Find where the given text appears and provide that cell's center as (X, Y) coordinate. 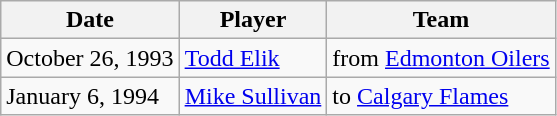
Mike Sullivan (253, 96)
January 6, 1994 (90, 96)
to Calgary Flames (441, 96)
Date (90, 20)
from Edmonton Oilers (441, 58)
Todd Elik (253, 58)
October 26, 1993 (90, 58)
Player (253, 20)
Team (441, 20)
